Detect which cell encompasses the target text, then output its (x, y) center coordinate. 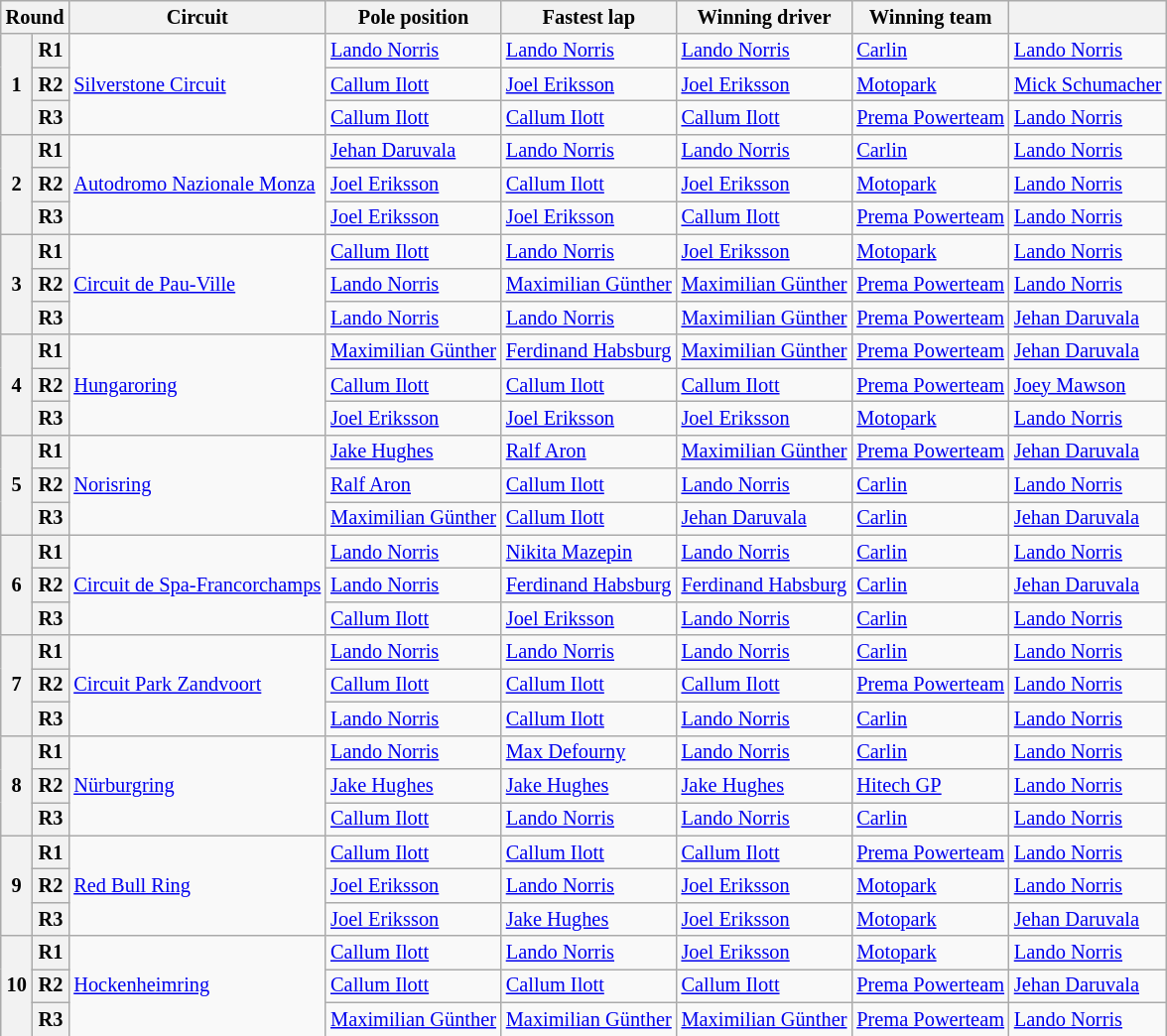
Autodromo Nazionale Monza (196, 185)
Mick Schumacher (1088, 84)
Hitech GP (931, 785)
Nürburgring (196, 786)
3 (17, 284)
Silverstone Circuit (196, 83)
6 (17, 585)
Circuit (196, 17)
Winning driver (764, 17)
Circuit Park Zandvoort (196, 685)
Joey Mawson (1088, 385)
8 (17, 786)
Winning team (931, 17)
Max Defourny (589, 752)
Hungaroring (196, 385)
Pole position (413, 17)
Circuit de Pau-Ville (196, 284)
1 (17, 83)
5 (17, 484)
Norisring (196, 484)
Nikita Mazepin (589, 552)
2 (17, 185)
Red Bull Ring (196, 885)
7 (17, 685)
9 (17, 885)
Round (36, 17)
10 (17, 986)
Fastest lap (589, 17)
Hockenheimring (196, 986)
Circuit de Spa-Francorchamps (196, 585)
4 (17, 385)
